For the text-containing cell, return its midpoint in [x, y] coordinate format. 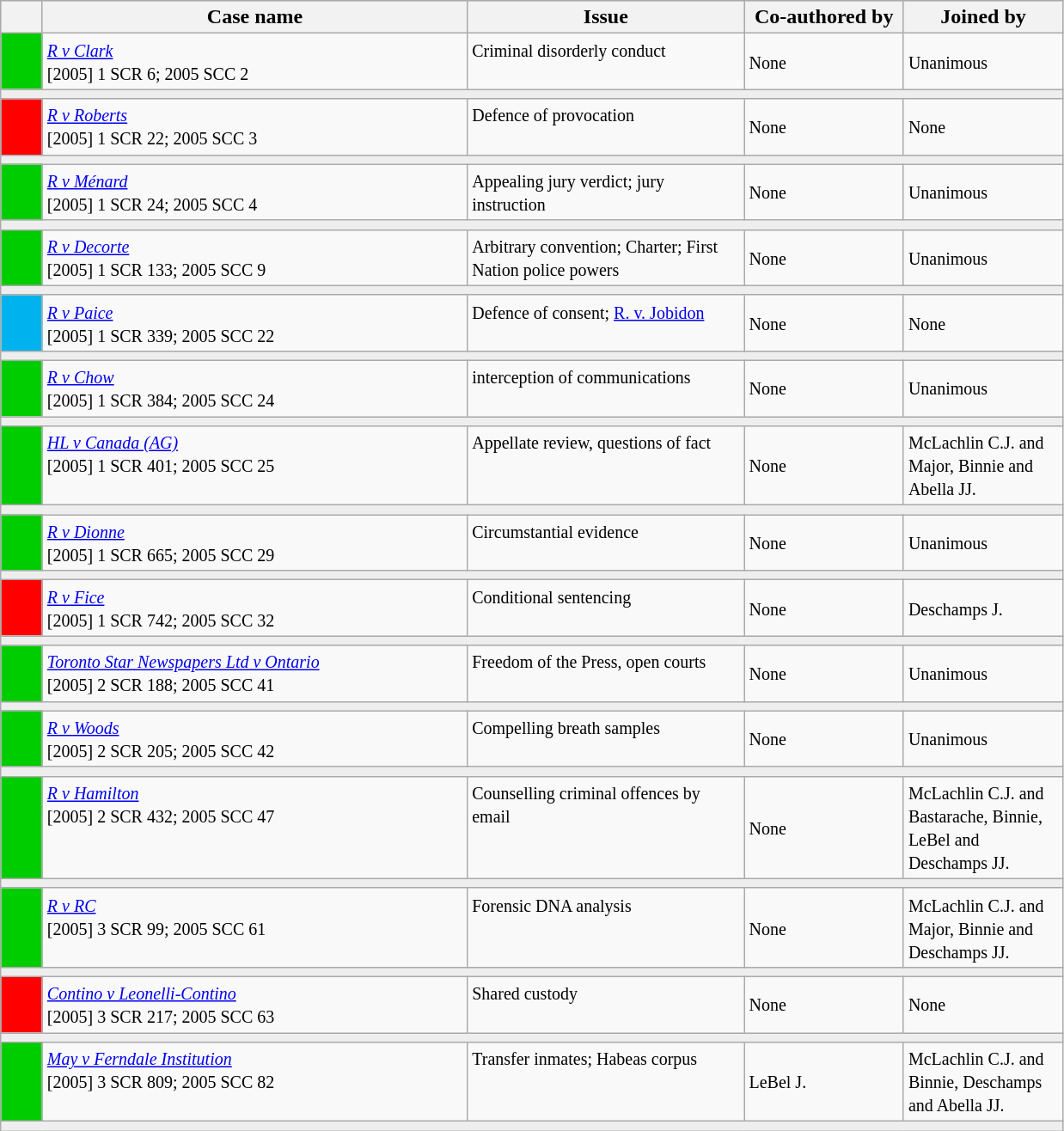
R v Roberts [2005] 1 SCR 22; 2005 SCC 3 [254, 127]
Forensic DNA analysis [606, 927]
Co-authored by [823, 17]
Deschamps J. [983, 608]
R v Chow [2005] 1 SCR 384; 2005 SCC 24 [254, 388]
HL v Canada (AG) [2005] 1 SCR 401; 2005 SCC 25 [254, 466]
McLachlin C.J. and Major, Binnie and Deschamps JJ. [983, 927]
R v Hamilton [2005] 2 SCR 432; 2005 SCC 47 [254, 827]
R v RC [2005] 3 SCR 99; 2005 SCC 61 [254, 927]
Issue [606, 17]
R v Ménard [2005] 1 SCR 24; 2005 SCC 4 [254, 193]
Compelling breath samples [606, 739]
McLachlin C.J. and Bastarache, Binnie, LeBel and Deschamps JJ. [983, 827]
Case name [254, 17]
R v Dionne [2005] 1 SCR 665; 2005 SCC 29 [254, 543]
Criminal disorderly conduct [606, 62]
LeBel J. [823, 1082]
McLachlin C.J. and Major, Binnie and Abella JJ. [983, 466]
Defence of provocation [606, 127]
Conditional sentencing [606, 608]
R v Paice [2005] 1 SCR 339; 2005 SCC 22 [254, 323]
Transfer inmates; Habeas corpus [606, 1082]
Contino v Leonelli-Contino [2005] 3 SCR 217; 2005 SCC 63 [254, 1004]
R v Woods [2005] 2 SCR 205; 2005 SCC 42 [254, 739]
McLachlin C.J. and Binnie, Deschamps and Abella JJ. [983, 1082]
Counselling criminal offences by email [606, 827]
Toronto Star Newspapers Ltd v Ontario [2005] 2 SCR 188; 2005 SCC 41 [254, 674]
Appellate review, questions of fact [606, 466]
R v Decorte [2005] 1 SCR 133; 2005 SCC 9 [254, 258]
R v Fice [2005] 1 SCR 742; 2005 SCC 32 [254, 608]
Appealing jury verdict; jury instruction [606, 193]
Freedom of the Press, open courts [606, 674]
Joined by [983, 17]
Arbitrary convention; Charter; First Nation police powers [606, 258]
Defence of consent; R. v. Jobidon [606, 323]
R v Clark [2005] 1 SCR 6; 2005 SCC 2 [254, 62]
Circumstantial evidence [606, 543]
May v Ferndale Institution [2005] 3 SCR 809; 2005 SCC 82 [254, 1082]
Shared custody [606, 1004]
interception of communications [606, 388]
